Find where the given text appears and provide that cell's center as (X, Y) coordinate. 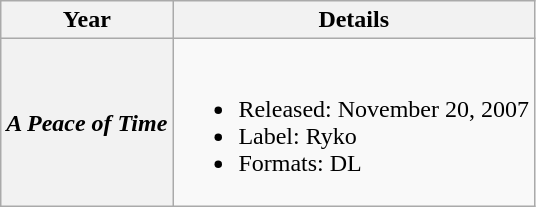
Released: November 20, 2007Label: RykoFormats: DL (354, 122)
Details (354, 20)
Year (87, 20)
A Peace of Time (87, 122)
